Determine the (x, y) coordinate at the center of the cell enclosing the given text.  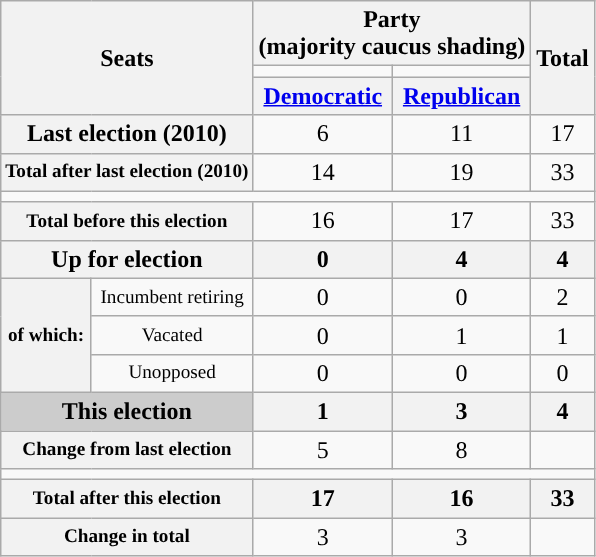
Up for election (127, 259)
Change in total (127, 537)
11 (461, 134)
Total (563, 58)
Party(majority caucus shading) (392, 34)
Last election (2010) (127, 134)
Vacated (172, 335)
Total after last election (2010) (127, 172)
Total after this election (127, 499)
8 (461, 449)
Republican (461, 96)
This election (127, 411)
Seats (127, 58)
Unopposed (172, 373)
Change from last election (127, 449)
Total before this election (127, 221)
5 (323, 449)
6 (323, 134)
Democratic (323, 96)
Incumbent retiring (172, 297)
of which: (46, 335)
2 (563, 297)
14 (323, 172)
19 (461, 172)
